Search for the cell housing the specified text and yield its [x, y] center coordinate. 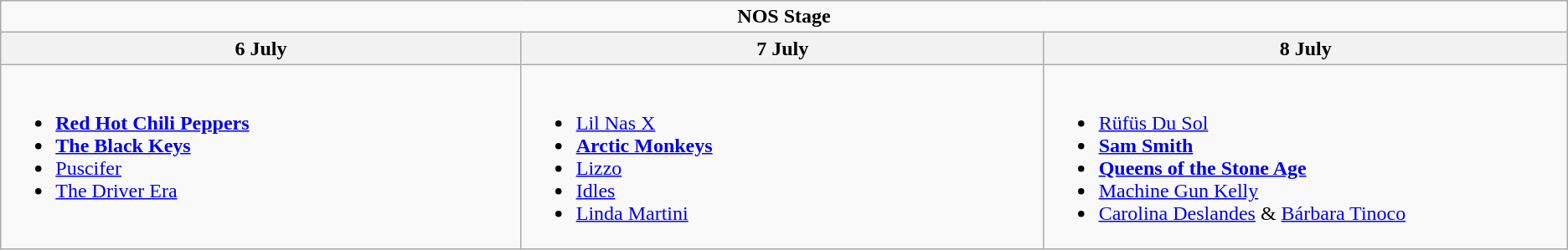
Red Hot Chili PeppersThe Black KeysPusciferThe Driver Era [261, 157]
Lil Nas XArctic MonkeysLizzoIdlesLinda Martini [782, 157]
7 July [782, 48]
Rüfüs Du SolSam SmithQueens of the Stone AgeMachine Gun KellyCarolina Deslandes & Bárbara Tinoco [1305, 157]
8 July [1305, 48]
NOS Stage [784, 17]
6 July [261, 48]
